Detect which cell encompasses the target text, then output its [X, Y] center coordinate. 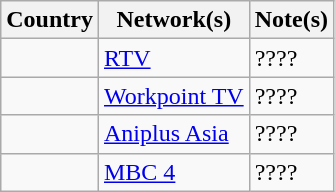
RTV [174, 58]
Country [50, 20]
Note(s) [291, 20]
Aniplus Asia [174, 134]
Network(s) [174, 20]
MBC 4 [174, 172]
Workpoint TV [174, 96]
